Provide the [X, Y] coordinate of the cell's center where the given text is located.  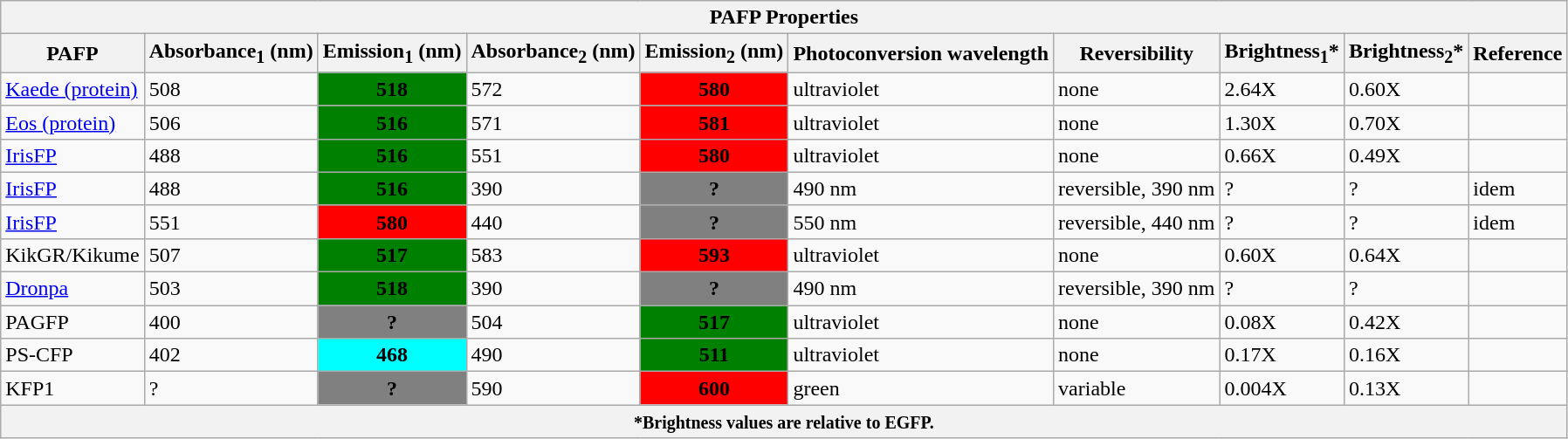
572 [554, 89]
581 [714, 122]
0.42X [1406, 322]
Absorbance2 (nm) [554, 53]
0.66X [1282, 155]
490 [554, 355]
504 [554, 322]
1.30X [1282, 122]
Kaede (protein) [72, 89]
571 [554, 122]
0.13X [1406, 388]
KikGR/Kikume [72, 255]
Eos (protein) [72, 122]
590 [554, 388]
402 [230, 355]
440 [554, 222]
508 [230, 89]
PS-CFP [72, 355]
507 [230, 255]
Reference [1517, 53]
0.70X [1406, 122]
503 [230, 289]
Brightness2* [1406, 53]
PAGFP [72, 322]
Emission1 (nm) [392, 53]
511 [714, 355]
Absorbance1 (nm) [230, 53]
reversible, 440 nm [1137, 222]
600 [714, 388]
KFP1 [72, 388]
PAFP Properties [784, 17]
0.49X [1406, 155]
0.17X [1282, 355]
Photoconversion wavelength [921, 53]
Reversibility [1137, 53]
593 [714, 255]
PAFP [72, 53]
*Brightness values are relative to EGFP. [784, 422]
variable [1137, 388]
550 nm [921, 222]
468 [392, 355]
0.16X [1406, 355]
400 [230, 322]
506 [230, 122]
Emission2 (nm) [714, 53]
583 [554, 255]
0.08X [1282, 322]
Brightness1* [1282, 53]
green [921, 388]
2.64X [1282, 89]
0.004X [1282, 388]
Dronpa [72, 289]
0.64X [1406, 255]
